Provide the [X, Y] coordinate of the cell's center where the given text is located.  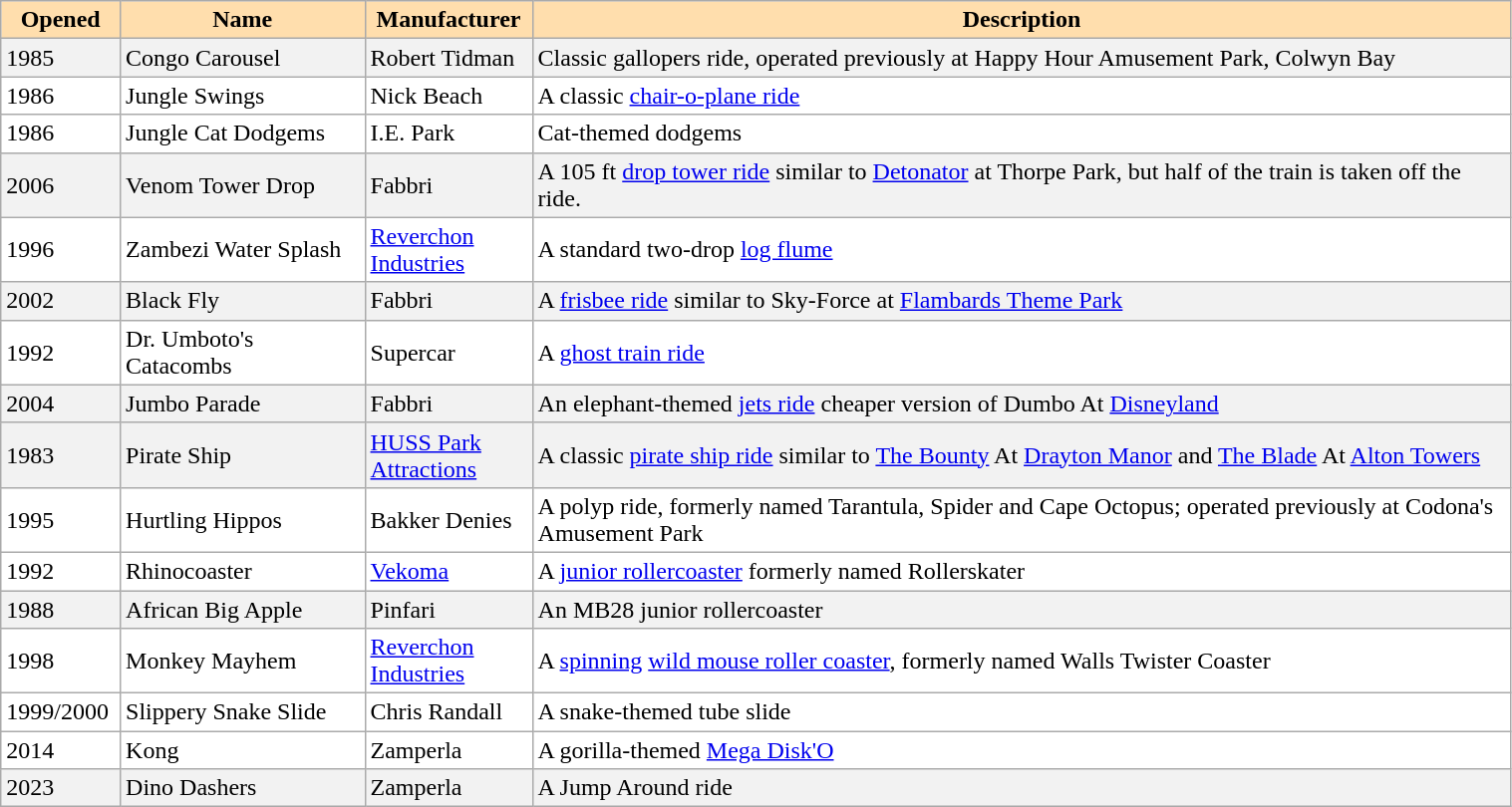
Jungle Cat Dodgems [243, 134]
1983 [61, 454]
A ghost train ride [1022, 353]
Opened [61, 20]
Rhinocoaster [243, 571]
A standard two-drop log flume [1022, 249]
Cat-themed dodgems [1022, 134]
Zambezi Water Splash [243, 249]
Description [1022, 20]
Name [243, 20]
Hurtling Hippos [243, 520]
2023 [61, 788]
An MB28 junior rollercoaster [1022, 609]
I.E. Park [449, 134]
A snake-themed tube slide [1022, 712]
African Big Apple [243, 609]
1998 [61, 662]
Venom Tower Drop [243, 185]
Dr. Umboto's Catacombs [243, 353]
1985 [61, 58]
A classic pirate ship ride similar to The Bounty At Drayton Manor and The Blade At Alton Towers [1022, 454]
A polyp ride, formerly named Tarantula, Spider and Cape Octopus; operated previously at Codona's Amusement Park [1022, 520]
A gorilla-themed Mega Disk'O [1022, 750]
An elephant-themed jets ride cheaper version of Dumbo At Disneyland [1022, 403]
Robert Tidman [449, 58]
1988 [61, 609]
Vekoma [449, 571]
Classic gallopers ride, operated previously at Happy Hour Amusement Park, Colwyn Bay [1022, 58]
Jungle Swings [243, 96]
Monkey Mayhem [243, 662]
Congo Carousel [243, 58]
Black Fly [243, 301]
1999/2000 [61, 712]
Pirate Ship [243, 454]
1996 [61, 249]
A classic chair-o-plane ride [1022, 96]
Supercar [449, 353]
Manufacturer [449, 20]
2002 [61, 301]
2014 [61, 750]
HUSS Park Attractions [449, 454]
Kong [243, 750]
A Jump Around ride [1022, 788]
2006 [61, 185]
Pinfari [449, 609]
Slippery Snake Slide [243, 712]
Nick Beach [449, 96]
1995 [61, 520]
A spinning wild mouse roller coaster, formerly named Walls Twister Coaster [1022, 662]
2004 [61, 403]
A 105 ft drop tower ride similar to Detonator at Thorpe Park, but half of the train is taken off the ride. [1022, 185]
Bakker Denies [449, 520]
Jumbo Parade [243, 403]
Dino Dashers [243, 788]
A frisbee ride similar to Sky-Force at Flambards Theme Park [1022, 301]
A junior rollercoaster formerly named Rollerskater [1022, 571]
Chris Randall [449, 712]
